Pinpoint the cell where the given text exists, returning its [X, Y] midpoint coordinate. 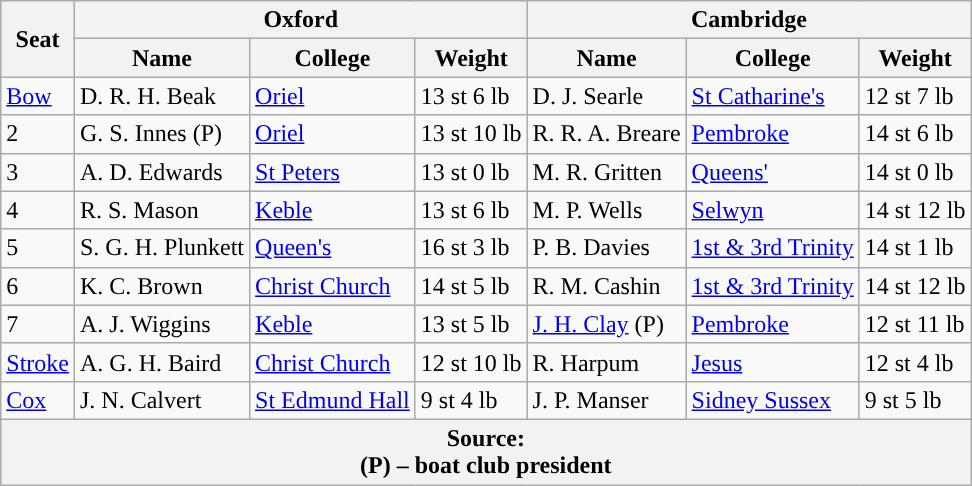
2 [38, 134]
R. M. Cashin [606, 286]
K. C. Brown [162, 286]
14 st 1 lb [915, 248]
Bow [38, 96]
Queen's [333, 248]
12 st 10 lb [471, 362]
13 st 5 lb [471, 324]
9 st 4 lb [471, 400]
14 st 6 lb [915, 134]
14 st 0 lb [915, 172]
Cambridge [749, 20]
13 st 10 lb [471, 134]
Source: (P) – boat club president [486, 452]
12 st 11 lb [915, 324]
P. B. Davies [606, 248]
R. Harpum [606, 362]
R. S. Mason [162, 210]
Jesus [772, 362]
12 st 4 lb [915, 362]
6 [38, 286]
13 st 0 lb [471, 172]
J. H. Clay (P) [606, 324]
St Peters [333, 172]
St Catharine's [772, 96]
S. G. H. Plunkett [162, 248]
G. S. Innes (P) [162, 134]
R. R. A. Breare [606, 134]
Queens' [772, 172]
9 st 5 lb [915, 400]
16 st 3 lb [471, 248]
7 [38, 324]
12 st 7 lb [915, 96]
D. R. H. Beak [162, 96]
Cox [38, 400]
14 st 5 lb [471, 286]
D. J. Searle [606, 96]
Sidney Sussex [772, 400]
4 [38, 210]
J. P. Manser [606, 400]
3 [38, 172]
J. N. Calvert [162, 400]
A. D. Edwards [162, 172]
5 [38, 248]
A. G. H. Baird [162, 362]
M. P. Wells [606, 210]
Selwyn [772, 210]
Stroke [38, 362]
Seat [38, 39]
A. J. Wiggins [162, 324]
M. R. Gritten [606, 172]
Oxford [300, 20]
St Edmund Hall [333, 400]
